From the cell containing the given text, extract its center point as [X, Y] coordinate. 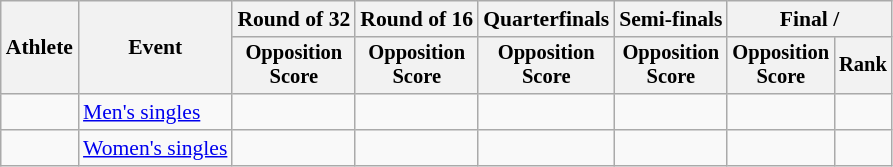
Men's singles [155, 112]
Final / [809, 19]
Rank [863, 66]
Round of 16 [416, 19]
Quarterfinals [546, 19]
Women's singles [155, 148]
Round of 32 [294, 19]
Semi-finals [670, 19]
Event [155, 48]
Athlete [40, 48]
